Locate the cell with the specified text and output its (X, Y) center coordinate. 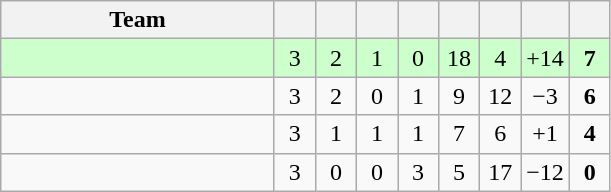
+14 (546, 58)
−12 (546, 172)
5 (460, 172)
12 (500, 96)
17 (500, 172)
Team (138, 20)
−3 (546, 96)
18 (460, 58)
+1 (546, 134)
9 (460, 96)
